For the text-containing cell, return its midpoint in [x, y] coordinate format. 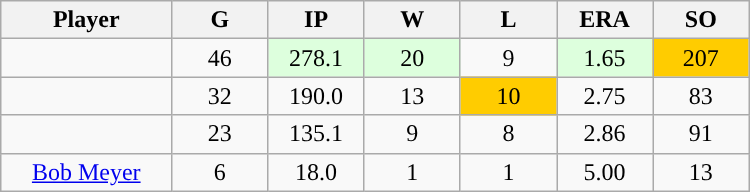
8 [508, 134]
Bob Meyer [86, 172]
10 [508, 96]
1.65 [605, 58]
G [220, 20]
ERA [605, 20]
L [508, 20]
190.0 [316, 96]
5.00 [605, 172]
W [412, 20]
18.0 [316, 172]
SO [701, 20]
32 [220, 96]
91 [701, 134]
278.1 [316, 58]
IP [316, 20]
20 [412, 58]
135.1 [316, 134]
83 [701, 96]
23 [220, 134]
6 [220, 172]
2.86 [605, 134]
Player [86, 20]
46 [220, 58]
207 [701, 58]
2.75 [605, 96]
